Pinpoint the cell where the given text exists, returning its (X, Y) midpoint coordinate. 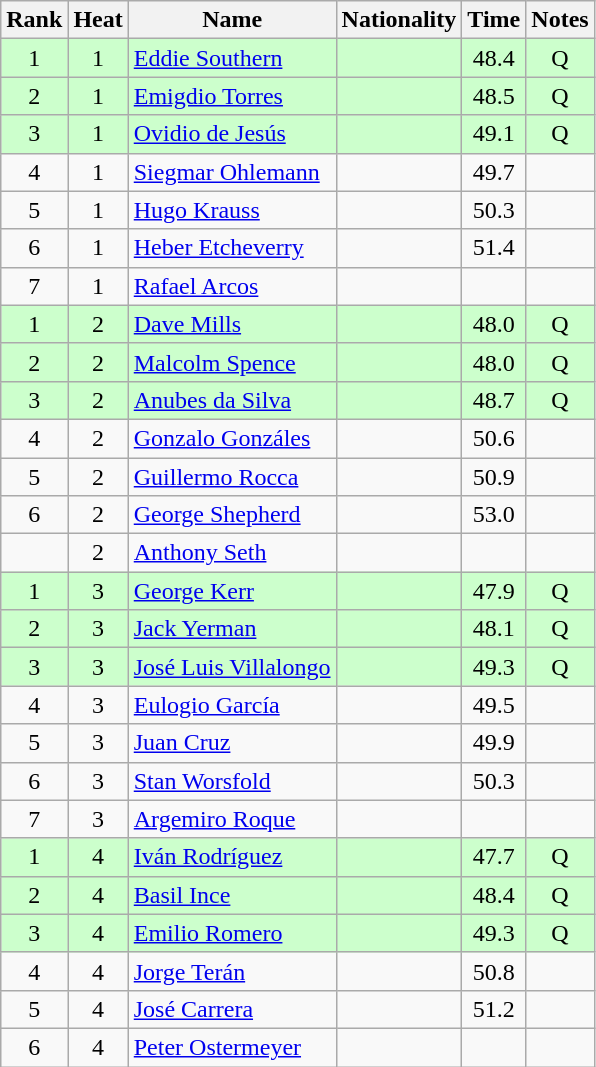
Peter Ostermeyer (232, 1047)
Notes (560, 20)
Juan Cruz (232, 743)
53.0 (494, 515)
49.9 (494, 743)
Heat (98, 20)
48.5 (494, 96)
Emilio Romero (232, 933)
Anubes da Silva (232, 400)
José Luis Villalongo (232, 667)
50.9 (494, 477)
Guillermo Rocca (232, 477)
Name (232, 20)
Nationality (399, 20)
Eulogio García (232, 705)
48.7 (494, 400)
Time (494, 20)
Jorge Terán (232, 971)
Anthony Seth (232, 553)
Emigdio Torres (232, 96)
Basil Ince (232, 895)
Iván Rodríguez (232, 857)
Stan Worsfold (232, 781)
50.6 (494, 438)
49.7 (494, 172)
George Shepherd (232, 515)
Rafael Arcos (232, 286)
Heber Etcheverry (232, 248)
George Kerr (232, 591)
47.7 (494, 857)
Argemiro Roque (232, 819)
48.1 (494, 629)
51.4 (494, 248)
47.9 (494, 591)
Hugo Krauss (232, 210)
50.8 (494, 971)
Eddie Southern (232, 58)
Malcolm Spence (232, 362)
Jack Yerman (232, 629)
49.5 (494, 705)
Siegmar Ohlemann (232, 172)
Ovidio de Jesús (232, 134)
51.2 (494, 1009)
José Carrera (232, 1009)
Rank (34, 20)
49.1 (494, 134)
Gonzalo Gonzáles (232, 438)
Dave Mills (232, 324)
